Return [x, y] of the center of cell containing provided text 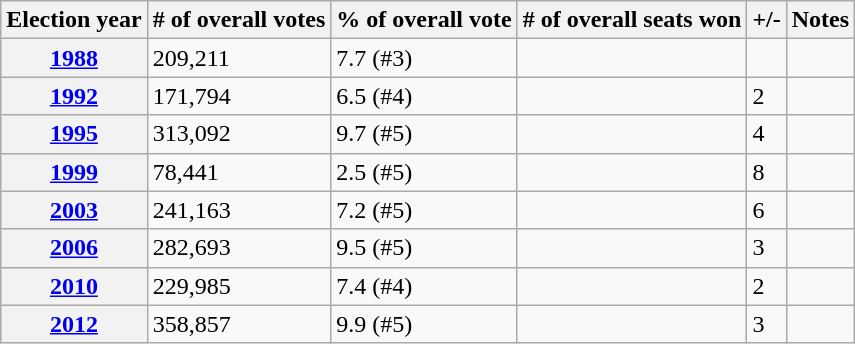
8 [766, 172]
1992 [74, 96]
9.5 (#5) [424, 248]
9.9 (#5) [424, 324]
+/- [766, 20]
6.5 (#4) [424, 96]
1995 [74, 134]
% of overall vote [424, 20]
358,857 [239, 324]
78,441 [239, 172]
1988 [74, 58]
229,985 [239, 286]
1999 [74, 172]
7.4 (#4) [424, 286]
282,693 [239, 248]
6 [766, 210]
# of overall votes [239, 20]
241,163 [239, 210]
313,092 [239, 134]
Election year [74, 20]
2003 [74, 210]
209,211 [239, 58]
7.2 (#5) [424, 210]
2006 [74, 248]
171,794 [239, 96]
Notes [820, 20]
4 [766, 134]
2010 [74, 286]
9.7 (#5) [424, 134]
2012 [74, 324]
7.7 (#3) [424, 58]
# of overall seats won [632, 20]
2.5 (#5) [424, 172]
